Locate the cell with the specified text and output its (X, Y) center coordinate. 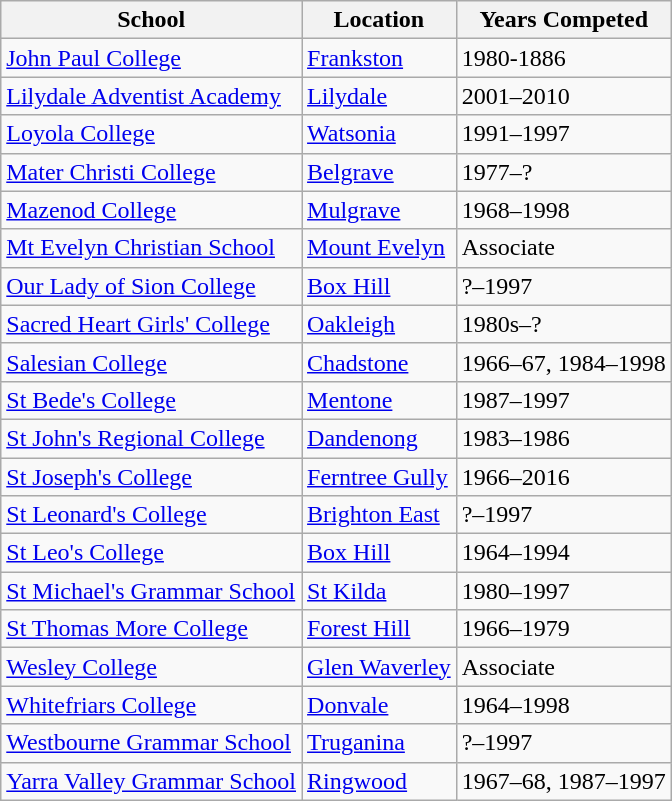
Years Competed (564, 20)
Sacred Heart Girls' College (152, 324)
St Bede's College (152, 400)
1980s–? (564, 324)
Lilydale (380, 96)
Forest Hill (380, 629)
1967–68, 1987–1997 (564, 781)
Mount Evelyn (380, 248)
Mater Christi College (152, 172)
Ferntree Gully (380, 477)
Donvale (380, 705)
Mazenod College (152, 210)
Location (380, 20)
Glen Waverley (380, 667)
Yarra Valley Grammar School (152, 781)
1966–1979 (564, 629)
1991–1997 (564, 134)
Wesley College (152, 667)
Loyola College (152, 134)
Westbourne Grammar School (152, 743)
1977–? (564, 172)
John Paul College (152, 58)
Mt Evelyn Christian School (152, 248)
Whitefriars College (152, 705)
Watsonia (380, 134)
St Michael's Grammar School (152, 591)
Belgrave (380, 172)
1987–1997 (564, 400)
1968–1998 (564, 210)
Salesian College (152, 362)
1980-1886 (564, 58)
Truganina (380, 743)
St Leonard's College (152, 515)
Our Lady of Sion College (152, 286)
Brighton East (380, 515)
Oakleigh (380, 324)
1980–1997 (564, 591)
Frankston (380, 58)
St Joseph's College (152, 477)
1983–1986 (564, 438)
1966–2016 (564, 477)
1964–1994 (564, 553)
Lilydale Adventist Academy (152, 96)
Ringwood (380, 781)
St John's Regional College (152, 438)
1966–67, 1984–1998 (564, 362)
St Leo's College (152, 553)
St Thomas More College (152, 629)
2001–2010 (564, 96)
Mentone (380, 400)
Chadstone (380, 362)
Mulgrave (380, 210)
St Kilda (380, 591)
1964–1998 (564, 705)
Dandenong (380, 438)
School (152, 20)
